Determine the (X, Y) coordinate at the center of the cell enclosing the given text.  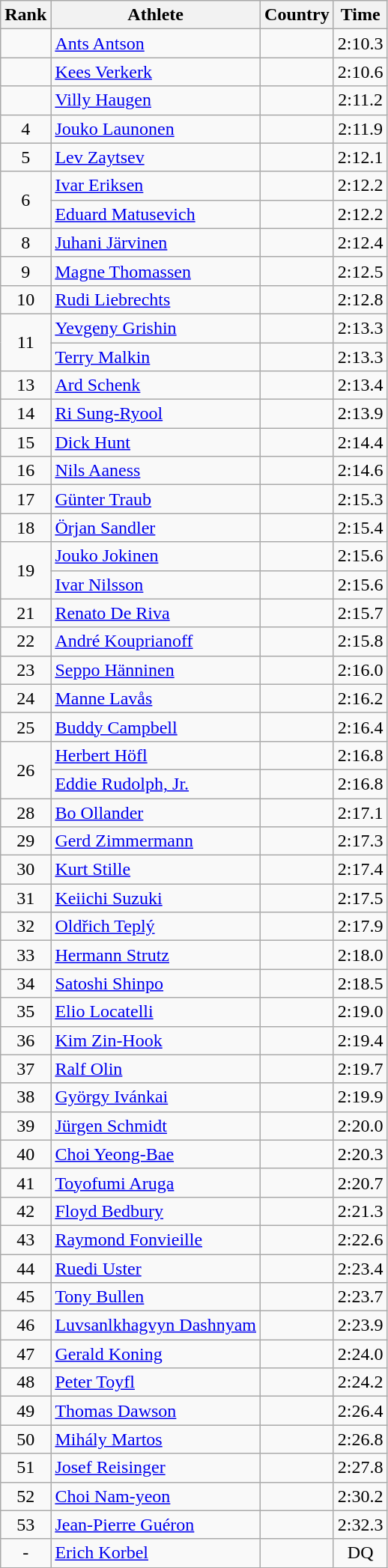
Ivar Nilsson (156, 585)
Villy Haugen (156, 100)
Günter Traub (156, 499)
2:12.4 (360, 242)
15 (25, 442)
31 (25, 898)
2:13.9 (360, 414)
2:30.2 (360, 1496)
33 (25, 955)
Athlete (156, 15)
2:14.6 (360, 471)
49 (25, 1411)
53 (25, 1525)
34 (25, 983)
Juhani Järvinen (156, 242)
Ri Sung-Ryool (156, 414)
Luvsanlkhagvyn Dashnyam (156, 1326)
Mihály Martos (156, 1439)
Choi Nam-yeon (156, 1496)
21 (25, 613)
Erich Korbel (156, 1553)
42 (25, 1211)
- (25, 1553)
Choi Yeong-Bae (156, 1154)
Örjan Sandler (156, 528)
2:26.8 (360, 1439)
2:27.8 (360, 1468)
2:32.3 (360, 1525)
Lev Zaytsev (156, 157)
2:19.7 (360, 1069)
22 (25, 641)
Manne Lavås (156, 698)
50 (25, 1439)
Gerald Koning (156, 1354)
2:16.2 (360, 698)
André Kouprianoff (156, 641)
2:11.9 (360, 129)
35 (25, 1012)
György Ivánkai (156, 1097)
2:23.9 (360, 1326)
Ralf Olin (156, 1069)
23 (25, 670)
Jouko Jokinen (156, 556)
Floyd Bedbury (156, 1211)
2:20.0 (360, 1126)
40 (25, 1154)
37 (25, 1069)
2:26.4 (360, 1411)
29 (25, 841)
2:12.8 (360, 299)
2:15.7 (360, 613)
Bo Ollander (156, 812)
2:10.3 (360, 43)
39 (25, 1126)
Rudi Liebrechts (156, 299)
Kim Zin-Hook (156, 1040)
Jürgen Schmidt (156, 1126)
Peter Toyfl (156, 1382)
Gerd Zimmermann (156, 841)
Time (360, 15)
2:23.4 (360, 1269)
2:17.9 (360, 927)
26 (25, 769)
Nils Aaness (156, 471)
2:15.3 (360, 499)
2:21.3 (360, 1211)
Oldřich Teplý (156, 927)
Elio Locatelli (156, 1012)
45 (25, 1297)
2:17.3 (360, 841)
Terry Malkin (156, 357)
2:22.6 (360, 1239)
19 (25, 570)
2:12.1 (360, 157)
Kees Verkerk (156, 72)
5 (25, 157)
13 (25, 385)
Toyofumi Aruga (156, 1183)
2:19.4 (360, 1040)
Jouko Launonen (156, 129)
2:11.2 (360, 100)
18 (25, 528)
32 (25, 927)
DQ (360, 1553)
2:17.1 (360, 812)
Kurt Stille (156, 870)
43 (25, 1239)
2:20.7 (360, 1183)
36 (25, 1040)
2:17.4 (360, 870)
28 (25, 812)
Ard Schenk (156, 385)
2:19.0 (360, 1012)
46 (25, 1326)
52 (25, 1496)
30 (25, 870)
Thomas Dawson (156, 1411)
2:15.4 (360, 528)
47 (25, 1354)
2:14.4 (360, 442)
16 (25, 471)
24 (25, 698)
Dick Hunt (156, 442)
38 (25, 1097)
Jean-Pierre Guéron (156, 1525)
51 (25, 1468)
Eddie Rudolph, Jr. (156, 784)
Seppo Hänninen (156, 670)
41 (25, 1183)
Tony Bullen (156, 1297)
Keiichi Suzuki (156, 898)
Rank (25, 15)
2:20.3 (360, 1154)
2:18.5 (360, 983)
2:13.4 (360, 385)
25 (25, 727)
2:24.2 (360, 1382)
Country (297, 15)
8 (25, 242)
Ivar Eriksen (156, 186)
2:18.0 (360, 955)
14 (25, 414)
Buddy Campbell (156, 727)
4 (25, 129)
2:16.0 (360, 670)
Satoshi Shinpo (156, 983)
Josef Reisinger (156, 1468)
2:16.4 (360, 727)
2:15.8 (360, 641)
17 (25, 499)
Ants Antson (156, 43)
Magne Thomassen (156, 271)
6 (25, 200)
Renato De Riva (156, 613)
2:23.7 (360, 1297)
Herbert Höfl (156, 755)
Raymond Fonvieille (156, 1239)
2:24.0 (360, 1354)
11 (25, 342)
2:17.5 (360, 898)
Ruedi Uster (156, 1269)
44 (25, 1269)
Eduard Matusevich (156, 214)
2:12.5 (360, 271)
Hermann Strutz (156, 955)
9 (25, 271)
48 (25, 1382)
Yevgeny Grishin (156, 328)
2:19.9 (360, 1097)
10 (25, 299)
2:10.6 (360, 72)
